Capture the cell that displays the provided text and extract its (x, y) central coordinate. 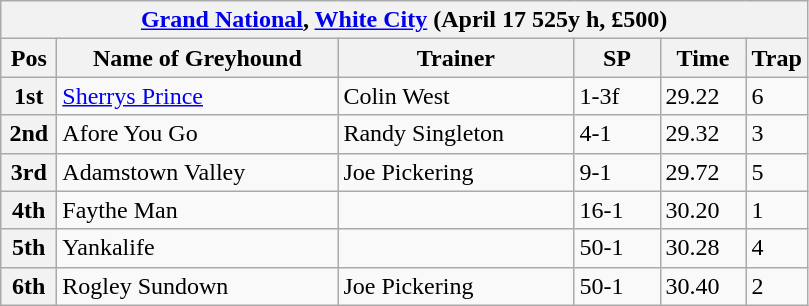
Yankalife (198, 248)
Sherrys Prince (198, 96)
Pos (29, 58)
Colin West (456, 96)
6th (29, 286)
Randy Singleton (456, 134)
9-1 (617, 172)
2nd (29, 134)
Trap (776, 58)
Trainer (456, 58)
SP (617, 58)
3rd (29, 172)
1 (776, 210)
16-1 (617, 210)
Faythe Man (198, 210)
29.32 (703, 134)
4-1 (617, 134)
5th (29, 248)
30.40 (703, 286)
4th (29, 210)
3 (776, 134)
5 (776, 172)
4 (776, 248)
Rogley Sundown (198, 286)
29.72 (703, 172)
30.28 (703, 248)
Adamstown Valley (198, 172)
1-3f (617, 96)
1st (29, 96)
29.22 (703, 96)
30.20 (703, 210)
Afore You Go (198, 134)
Name of Greyhound (198, 58)
Grand National, White City (April 17 525y h, £500) (404, 20)
2 (776, 286)
6 (776, 96)
Time (703, 58)
